Scan for the cell matching the given text and deliver its [X, Y] coordinate at center. 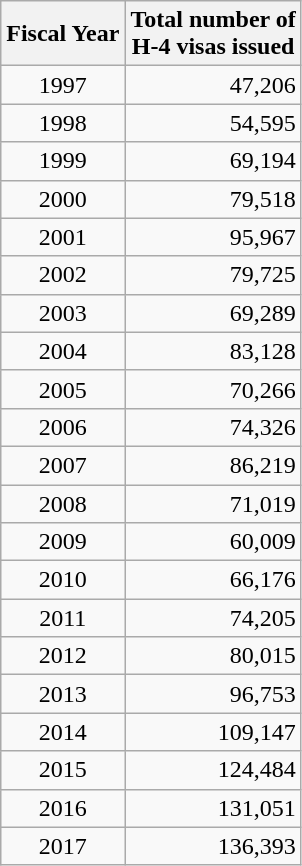
54,595 [213, 123]
79,725 [213, 275]
60,009 [213, 542]
69,194 [213, 161]
47,206 [213, 85]
124,484 [213, 770]
2010 [63, 580]
136,393 [213, 846]
74,326 [213, 427]
Fiscal Year [63, 34]
2016 [63, 808]
71,019 [213, 503]
96,753 [213, 694]
2013 [63, 694]
69,289 [213, 313]
2015 [63, 770]
2017 [63, 846]
2008 [63, 503]
2006 [63, 427]
95,967 [213, 237]
74,205 [213, 618]
2000 [63, 199]
2009 [63, 542]
2011 [63, 618]
2001 [63, 237]
70,266 [213, 389]
83,128 [213, 351]
2003 [63, 313]
2004 [63, 351]
2002 [63, 275]
131,051 [213, 808]
80,015 [213, 656]
Total number of H-4 visas issued [213, 34]
1999 [63, 161]
86,219 [213, 465]
2005 [63, 389]
2007 [63, 465]
2012 [63, 656]
79,518 [213, 199]
66,176 [213, 580]
2014 [63, 732]
109,147 [213, 732]
1997 [63, 85]
1998 [63, 123]
